From the cell containing the given text, extract its center point as (X, Y) coordinate. 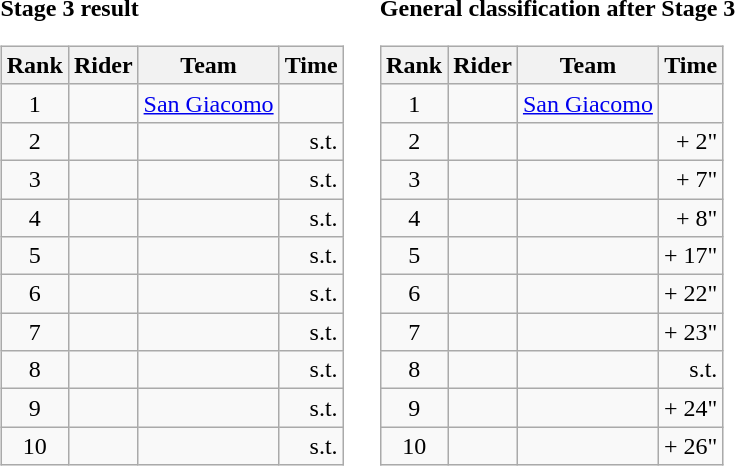
+ 22" (690, 294)
+ 26" (690, 446)
+ 23" (690, 332)
+ 24" (690, 408)
+ 8" (690, 217)
+ 17" (690, 256)
+ 2" (690, 141)
+ 7" (690, 179)
